Locate the cell with the specified text and output its (X, Y) center coordinate. 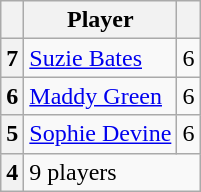
Sophie Devine (100, 134)
4 (12, 172)
7 (12, 58)
Maddy Green (100, 96)
Suzie Bates (100, 58)
9 players (112, 172)
5 (12, 134)
Player (100, 20)
